Return the [X, Y] coordinate for the center point of the cell that contains the specified text.  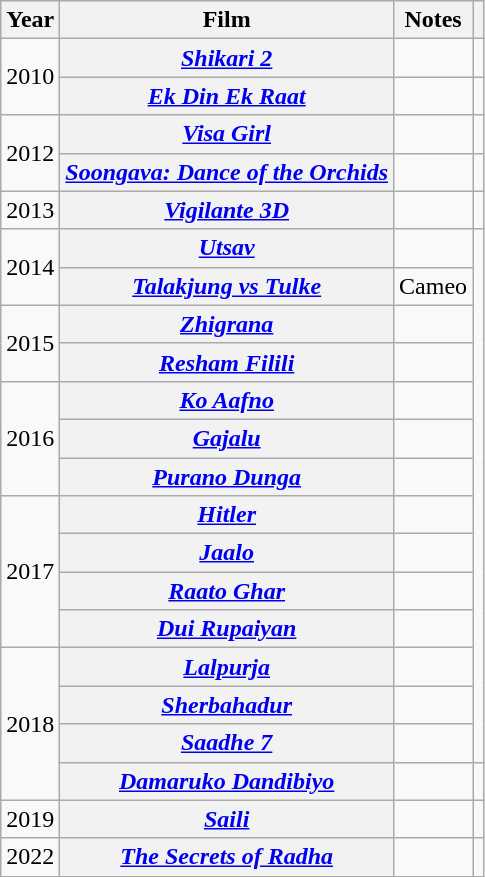
2012 [30, 153]
Hitler [227, 515]
Shikari 2 [227, 58]
Purano Dunga [227, 477]
2019 [30, 819]
Saili [227, 819]
Saadhe 7 [227, 743]
Utsav [227, 248]
Lalpurja [227, 667]
Soongava: Dance of the Orchids [227, 172]
Visa Girl [227, 134]
2016 [30, 438]
Vigilante 3D [227, 210]
Gajalu [227, 438]
Cameo [434, 286]
Ek Din Ek Raat [227, 96]
Talakjung vs Tulke [227, 286]
The Secrets of Radha [227, 857]
Resham Filili [227, 362]
2018 [30, 724]
Damaruko Dandibiyo [227, 781]
Notes [434, 20]
Raato Ghar [227, 591]
2010 [30, 77]
Jaalo [227, 553]
Year [30, 20]
Ko Aafno [227, 400]
2013 [30, 210]
2014 [30, 267]
2017 [30, 572]
Sherbahadur [227, 705]
2015 [30, 343]
2022 [30, 857]
Zhigrana [227, 324]
Film [227, 20]
Dui Rupaiyan [227, 629]
